Scan for the cell matching the given text and deliver its [x, y] coordinate at center. 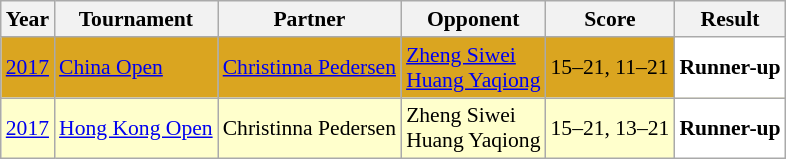
China Open [136, 68]
Tournament [136, 19]
Result [730, 19]
15–21, 11–21 [610, 68]
Partner [310, 19]
Score [610, 19]
15–21, 13–21 [610, 128]
Opponent [473, 19]
Hong Kong Open [136, 128]
Year [28, 19]
